Capture the cell that displays the provided text and extract its (X, Y) central coordinate. 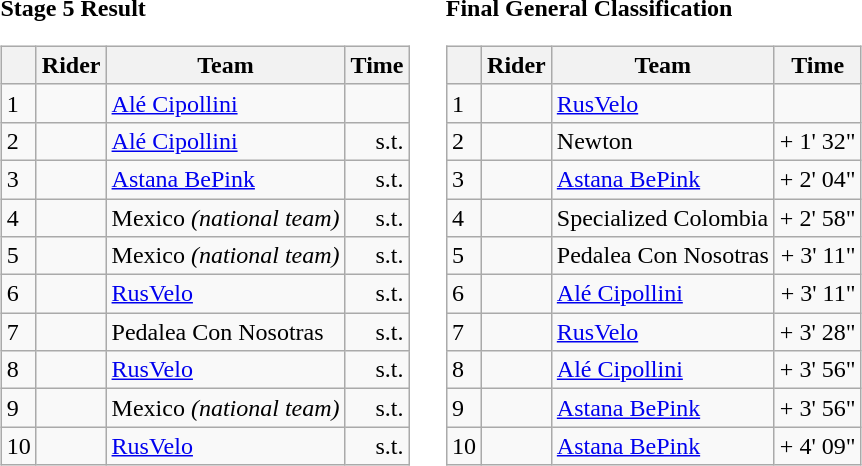
Specialized Colombia (662, 217)
+ 4' 09" (818, 446)
Newton (662, 141)
+ 2' 58" (818, 217)
+ 3' 28" (818, 332)
+ 1' 32" (818, 141)
+ 2' 04" (818, 179)
